Extract the [X, Y] coordinate from the center of the cell holding the provided text.  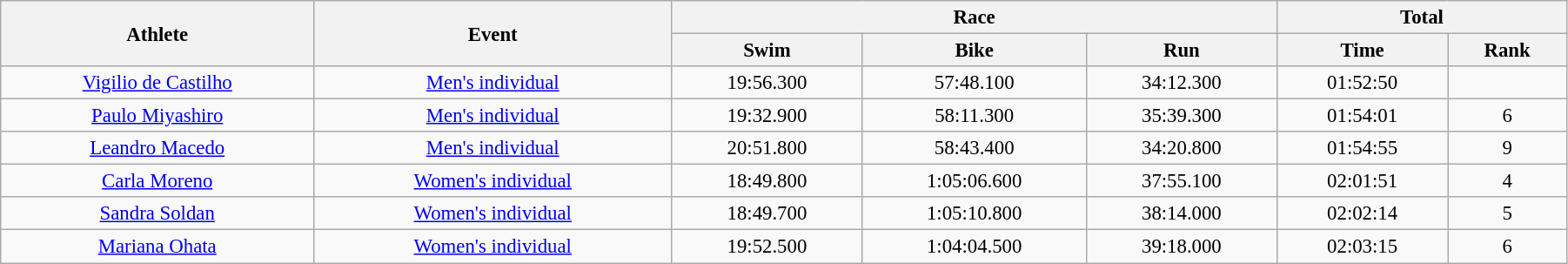
1:05:10.800 [975, 213]
58:43.400 [975, 148]
19:52.500 [767, 247]
01:54:01 [1363, 116]
01:52:50 [1363, 83]
Vigilio de Castilho [157, 83]
18:49.800 [767, 181]
Time [1363, 51]
Rank [1507, 51]
02:01:51 [1363, 181]
5 [1507, 213]
Event [493, 33]
9 [1507, 148]
58:11.300 [975, 116]
Sandra Soldan [157, 213]
19:32.900 [767, 116]
02:03:15 [1363, 247]
Bike [975, 51]
Leandro Macedo [157, 148]
57:48.100 [975, 83]
Paulo Miyashiro [157, 116]
18:49.700 [767, 213]
39:18.000 [1182, 247]
Carla Moreno [157, 181]
19:56.300 [767, 83]
Athlete [157, 33]
4 [1507, 181]
35:39.300 [1182, 116]
Swim [767, 51]
34:12.300 [1182, 83]
Total [1422, 17]
20:51.800 [767, 148]
02:02:14 [1363, 213]
37:55.100 [1182, 181]
Run [1182, 51]
38:14.000 [1182, 213]
1:05:06.600 [975, 181]
1:04:04.500 [975, 247]
Race [975, 17]
34:20.800 [1182, 148]
Mariana Ohata [157, 247]
01:54:55 [1363, 148]
